Extract the (x, y) coordinate from the center of the cell holding the provided text.  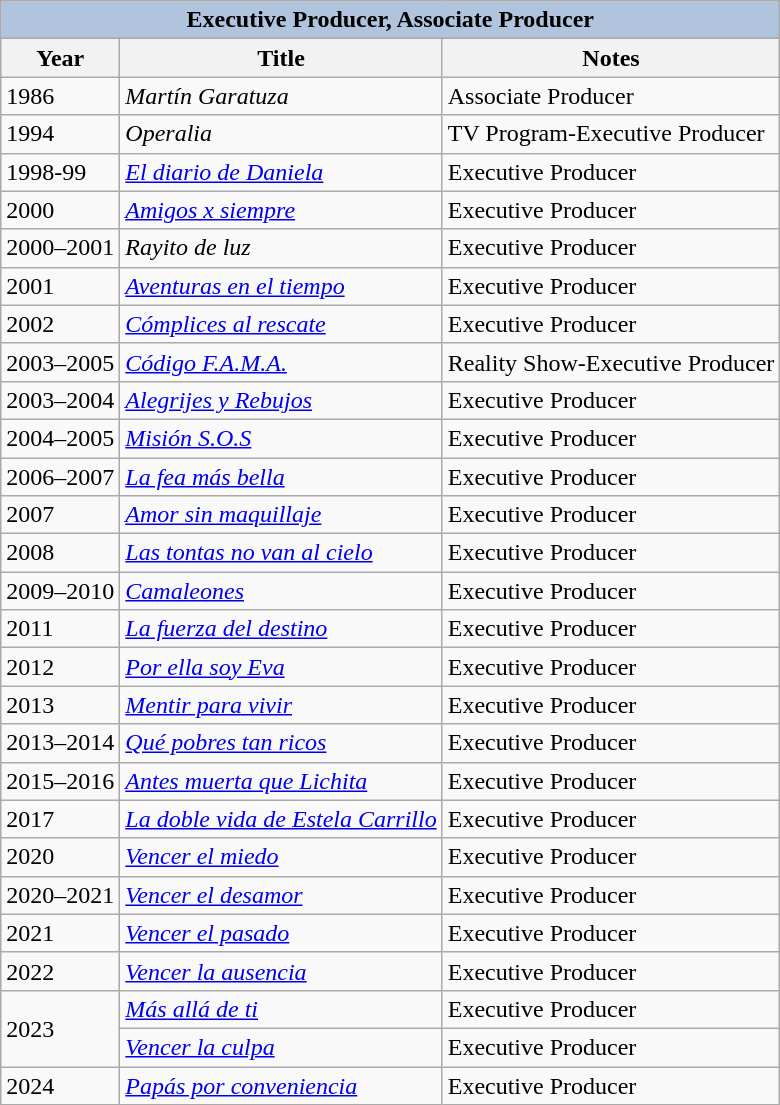
Antes muerta que Lichita (281, 781)
Camaleones (281, 591)
1986 (60, 96)
El diario de Daniela (281, 172)
Alegrijes y Rebujos (281, 400)
Amor sin maquillaje (281, 515)
Más allá de ti (281, 1009)
2024 (60, 1085)
2011 (60, 629)
2003–2004 (60, 400)
Notes (611, 58)
La doble vida de Estela Carrillo (281, 819)
Código F.A.M.A. (281, 362)
Vencer la culpa (281, 1047)
Vencer el pasado (281, 933)
Rayito de luz (281, 248)
Las tontas no van al cielo (281, 553)
Amigos x siempre (281, 210)
Executive Producer, Associate Producer (390, 20)
Aventuras en el tiempo (281, 286)
Vencer el miedo (281, 857)
Misión S.O.S (281, 438)
Vencer el desamor (281, 895)
Vencer la ausencia (281, 971)
2013–2014 (60, 743)
Por ella soy Eva (281, 667)
Papás por conveniencia (281, 1085)
Title (281, 58)
TV Program-Executive Producer (611, 134)
Year (60, 58)
2000–2001 (60, 248)
Associate Producer (611, 96)
Martín Garatuza (281, 96)
La fea más bella (281, 477)
Mentir para vivir (281, 705)
1994 (60, 134)
2015–2016 (60, 781)
Operalia (281, 134)
2020 (60, 857)
2001 (60, 286)
La fuerza del destino (281, 629)
2006–2007 (60, 477)
2022 (60, 971)
2004–2005 (60, 438)
2003–2005 (60, 362)
2002 (60, 324)
2023 (60, 1028)
2000 (60, 210)
2008 (60, 553)
2017 (60, 819)
2020–2021 (60, 895)
1998-99 (60, 172)
Reality Show-Executive Producer (611, 362)
Cómplices al rescate (281, 324)
Qué pobres tan ricos (281, 743)
2009–2010 (60, 591)
2021 (60, 933)
2013 (60, 705)
2007 (60, 515)
2012 (60, 667)
